From the cell containing the given text, extract its center point as [X, Y] coordinate. 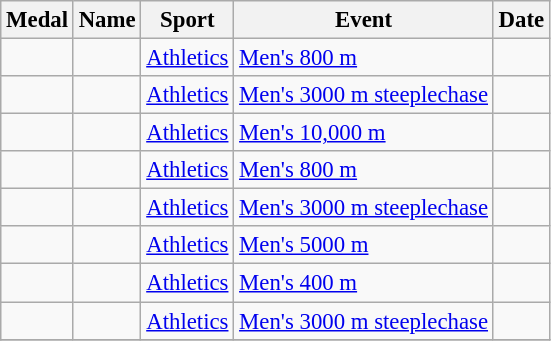
Event [364, 20]
Date [521, 20]
Medal [38, 20]
Men's 5000 m [364, 245]
Men's 400 m [364, 283]
Name [107, 20]
Sport [188, 20]
Men's 10,000 m [364, 133]
